Determine the [X, Y] coordinate at the center of the cell enclosing the given text.  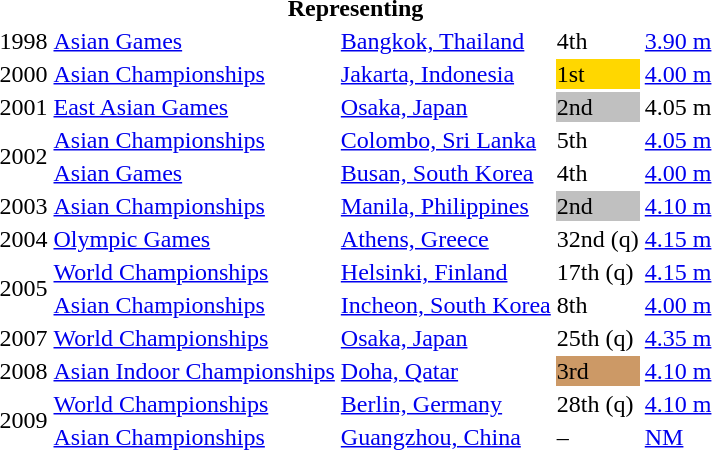
Doha, Qatar [446, 371]
East Asian Games [194, 107]
Incheon, South Korea [446, 305]
Busan, South Korea [446, 173]
Manila, Philippines [446, 206]
3rd [598, 371]
Berlin, Germany [446, 404]
Asian Indoor Championships [194, 371]
Colombo, Sri Lanka [446, 140]
Jakarta, Indonesia [446, 74]
25th (q) [598, 338]
28th (q) [598, 404]
32nd (q) [598, 239]
Athens, Greece [446, 239]
8th [598, 305]
Helsinki, Finland [446, 272]
Olympic Games [194, 239]
Bangkok, Thailand [446, 41]
5th [598, 140]
1st [598, 74]
17th (q) [598, 272]
